Detect which cell encompasses the target text, then output its [x, y] center coordinate. 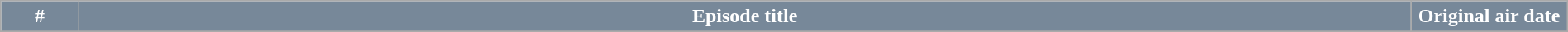
Episode title [744, 16]
# [40, 16]
Original air date [1489, 16]
